Return the [X, Y] coordinate for the center point of the cell that contains the specified text.  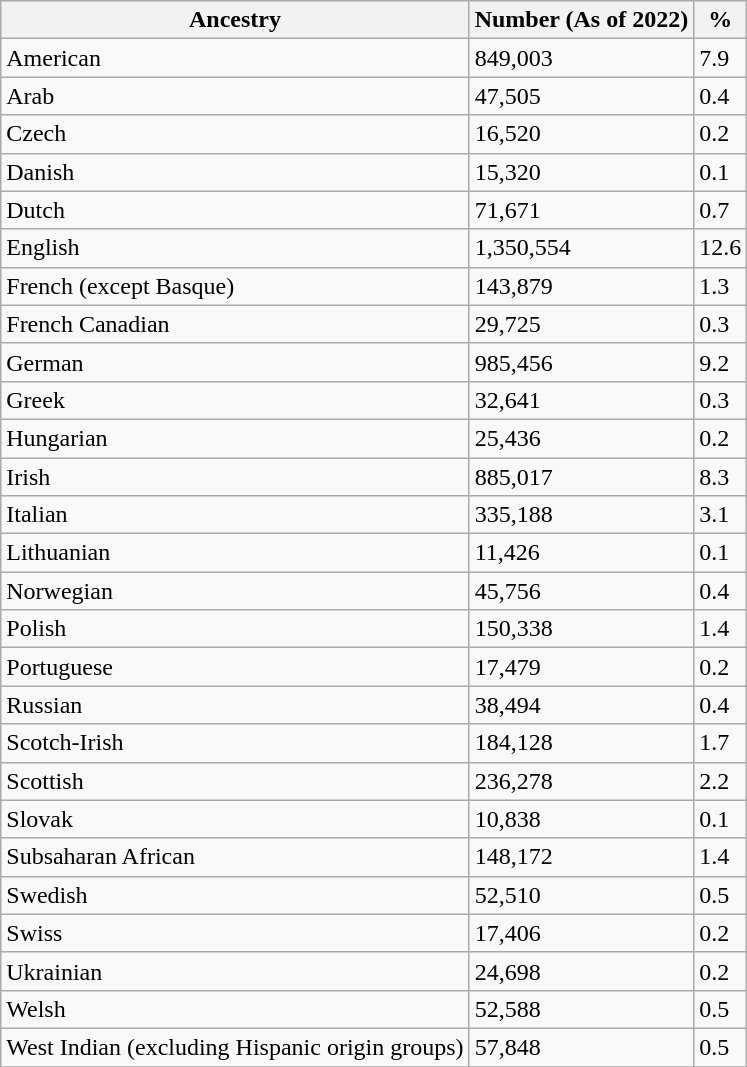
Swiss [235, 933]
Ukrainian [235, 971]
2.2 [720, 781]
3.1 [720, 515]
Welsh [235, 1009]
8.3 [720, 477]
American [235, 58]
Lithuanian [235, 553]
45,756 [582, 591]
24,698 [582, 971]
Italian [235, 515]
29,725 [582, 324]
English [235, 248]
11,426 [582, 553]
17,479 [582, 667]
Swedish [235, 895]
150,338 [582, 629]
Polish [235, 629]
17,406 [582, 933]
71,671 [582, 210]
% [720, 20]
Norwegian [235, 591]
52,510 [582, 895]
Irish [235, 477]
15,320 [582, 172]
Dutch [235, 210]
985,456 [582, 362]
57,848 [582, 1047]
Hungarian [235, 438]
47,505 [582, 96]
Number (As of 2022) [582, 20]
9.2 [720, 362]
West Indian (excluding Hispanic origin groups) [235, 1047]
32,641 [582, 400]
Czech [235, 134]
335,188 [582, 515]
Greek [235, 400]
184,128 [582, 743]
Ancestry [235, 20]
French (except Basque) [235, 286]
Scottish [235, 781]
236,278 [582, 781]
16,520 [582, 134]
German [235, 362]
Slovak [235, 819]
849,003 [582, 58]
12.6 [720, 248]
38,494 [582, 705]
1.7 [720, 743]
Russian [235, 705]
7.9 [720, 58]
885,017 [582, 477]
French Canadian [235, 324]
10,838 [582, 819]
0.7 [720, 210]
Subsaharan African [235, 857]
Danish [235, 172]
Arab [235, 96]
143,879 [582, 286]
148,172 [582, 857]
1.3 [720, 286]
Scotch-Irish [235, 743]
25,436 [582, 438]
52,588 [582, 1009]
1,350,554 [582, 248]
Portuguese [235, 667]
